Detect which cell encompasses the target text, then output its (x, y) center coordinate. 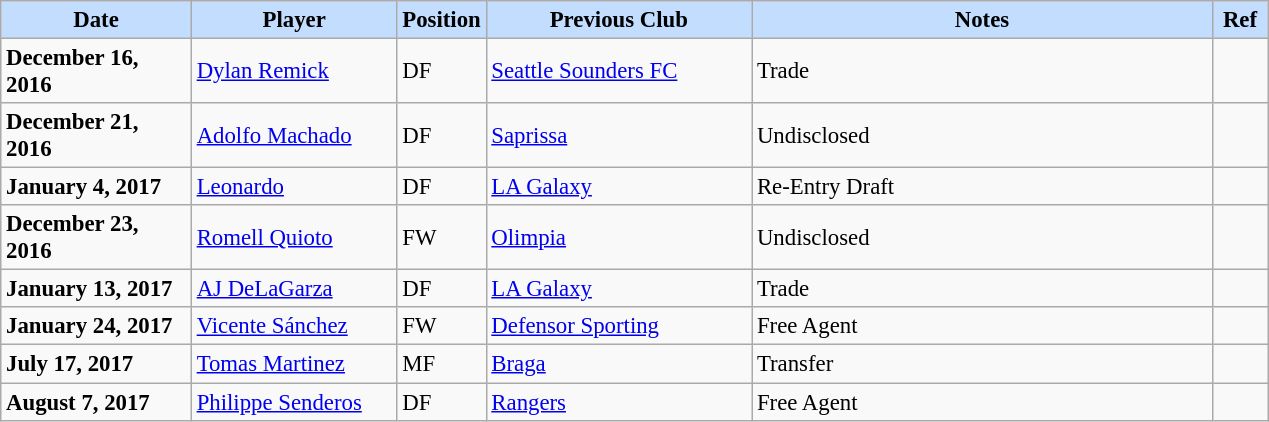
Rangers (619, 402)
Braga (619, 364)
Re-Entry Draft (982, 187)
Defensor Sporting (619, 327)
Tomas Martinez (294, 364)
January 4, 2017 (96, 187)
December 23, 2016 (96, 238)
Philippe Senderos (294, 402)
AJ DeLaGarza (294, 289)
Seattle Sounders FC (619, 72)
Position (442, 20)
December 21, 2016 (96, 136)
Transfer (982, 364)
Adolfo Machado (294, 136)
August 7, 2017 (96, 402)
Leonardo (294, 187)
Romell Quioto (294, 238)
Dylan Remick (294, 72)
July 17, 2017 (96, 364)
January 24, 2017 (96, 327)
Previous Club (619, 20)
Player (294, 20)
December 16, 2016 (96, 72)
MF (442, 364)
Vicente Sánchez (294, 327)
Ref (1240, 20)
Olimpia (619, 238)
Notes (982, 20)
January 13, 2017 (96, 289)
Saprissa (619, 136)
Date (96, 20)
